Provide the [x, y] coordinate of the cell's center where the given text is located.  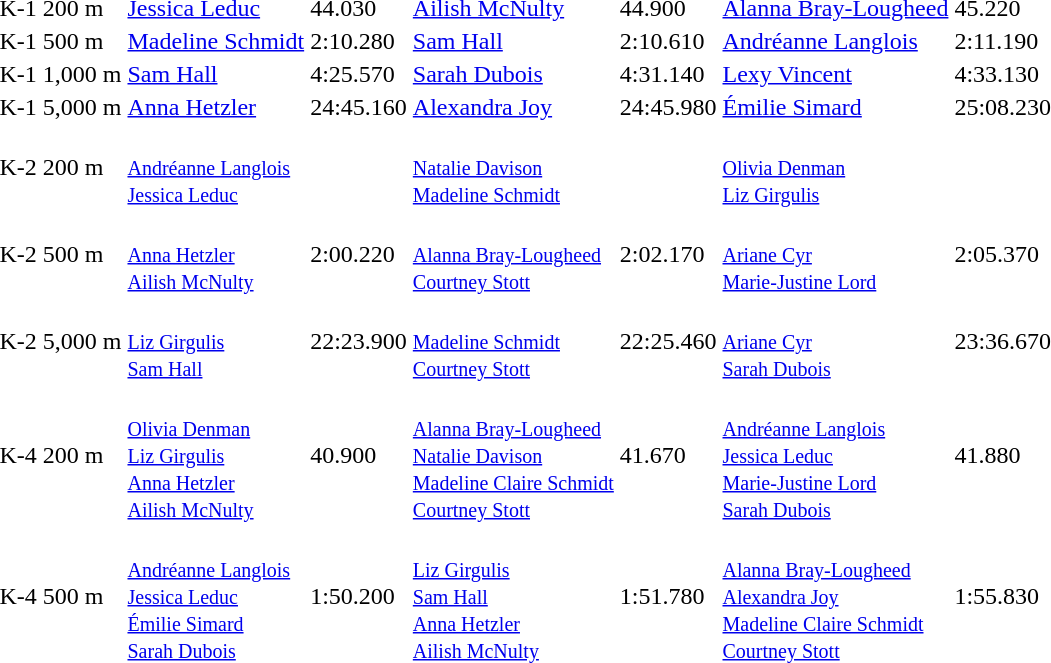
24:45.160 [359, 107]
Olivia Denman Liz Girgulis [836, 167]
Sarah Dubois [513, 74]
Andréanne LangloisJessica Leduc [216, 167]
4:31.140 [668, 74]
2:10.280 [359, 41]
Émilie Simard [836, 107]
Anna HetzlerAilish McNulty [216, 254]
Madeline Schmidt [216, 41]
Alexandra Joy [513, 107]
Ariane CyrSarah Dubois [836, 341]
Alanna Bray-LougheedNatalie DavisonMadeline Claire SchmidtCourtney Stott [513, 455]
22:25.460 [668, 341]
24:45.980 [668, 107]
2:00.220 [359, 254]
41.670 [668, 455]
Alanna Bray-LougheedCourtney Stott [513, 254]
Lexy Vincent [836, 74]
Madeline SchmidtCourtney Stott [513, 341]
40.900 [359, 455]
Andréanne Langlois [836, 41]
Olivia DenmanLiz GirgulisAnna HetzlerAilish McNulty [216, 455]
22:23.900 [359, 341]
Anna Hetzler [216, 107]
Ariane CyrMarie-Justine Lord [836, 254]
Liz GirgulisSam Hall [216, 341]
4:25.570 [359, 74]
2:10.610 [668, 41]
Andréanne LangloisJessica LeducMarie-Justine LordSarah Dubois [836, 455]
2:02.170 [668, 254]
Natalie DavisonMadeline Schmidt [513, 167]
